Return the (X, Y) coordinate for the center point of the cell that contains the specified text.  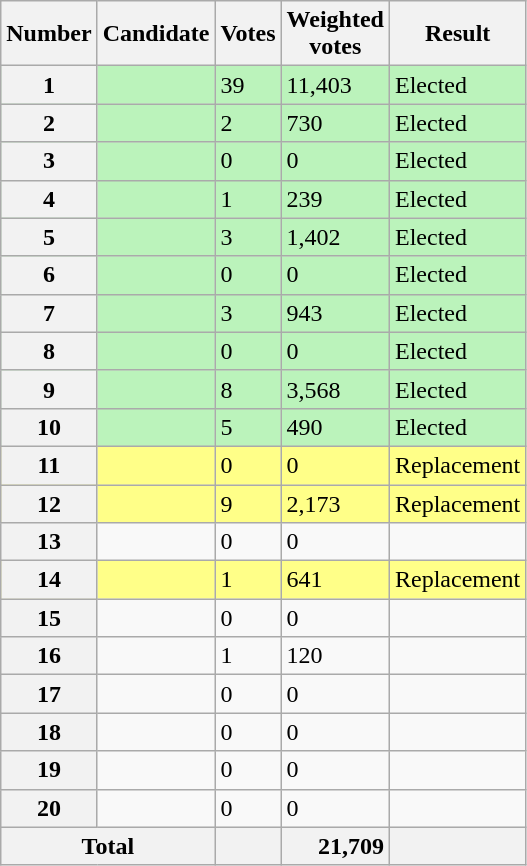
11 (49, 465)
1,402 (335, 237)
13 (49, 542)
6 (49, 275)
Total (108, 846)
2,173 (335, 503)
11,403 (335, 85)
14 (49, 580)
18 (49, 732)
Votes (248, 34)
641 (335, 580)
39 (248, 85)
490 (335, 427)
120 (335, 656)
12 (49, 503)
10 (49, 427)
Candidate (156, 34)
Result (457, 34)
16 (49, 656)
Number (49, 34)
239 (335, 199)
730 (335, 123)
7 (49, 313)
943 (335, 313)
21,709 (335, 846)
19 (49, 770)
Weightedvotes (335, 34)
17 (49, 694)
4 (49, 199)
20 (49, 808)
3,568 (335, 389)
15 (49, 618)
